Identify which cell holds the provided text, then report its [x, y] central coordinate. 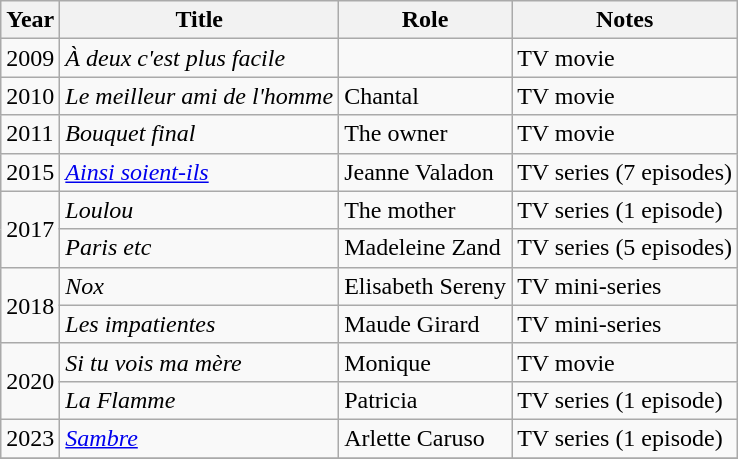
À deux c'est plus facile [200, 58]
2011 [30, 134]
Madeleine Zand [426, 248]
Monique [426, 362]
The mother [426, 210]
TV series (7 episodes) [625, 172]
Chantal [426, 96]
Notes [625, 20]
Sambre [200, 438]
Bouquet final [200, 134]
La Flamme [200, 400]
Le meilleur ami de l'homme [200, 96]
2009 [30, 58]
Role [426, 20]
2017 [30, 229]
Arlette Caruso [426, 438]
Nox [200, 286]
Jeanne Valadon [426, 172]
Si tu vois ma mère [200, 362]
Loulou [200, 210]
Elisabeth Sereny [426, 286]
2018 [30, 305]
2010 [30, 96]
Les impatientes [200, 324]
Ainsi soient-ils [200, 172]
2023 [30, 438]
2015 [30, 172]
Title [200, 20]
Year [30, 20]
TV series (5 episodes) [625, 248]
2020 [30, 381]
The owner [426, 134]
Paris etc [200, 248]
Patricia [426, 400]
Maude Girard [426, 324]
